For the text-containing cell, return its midpoint in [x, y] coordinate format. 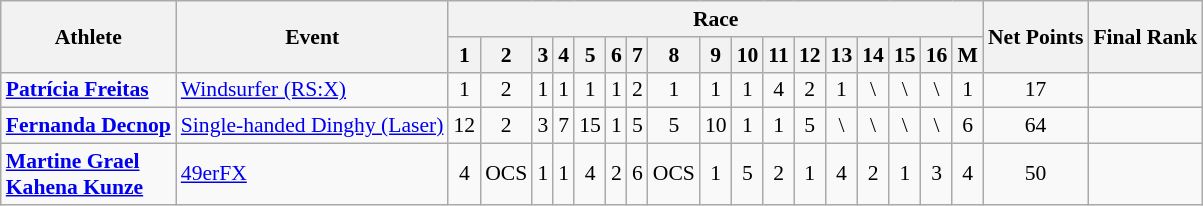
13 [842, 55]
64 [1036, 126]
Event [312, 36]
Net Points [1036, 36]
Fernanda Decnop [88, 126]
Final Rank [1145, 36]
49erFX [312, 174]
Single-handed Dinghy (Laser) [312, 126]
17 [1036, 90]
Martine GraelKahena Kunze [88, 174]
8 [674, 55]
50 [1036, 174]
14 [873, 55]
Patrícia Freitas [88, 90]
9 [716, 55]
11 [778, 55]
Windsurfer (RS:X) [312, 90]
M [968, 55]
16 [937, 55]
Race [715, 19]
Athlete [88, 36]
